Scan for the cell matching the given text and deliver its [X, Y] coordinate at center. 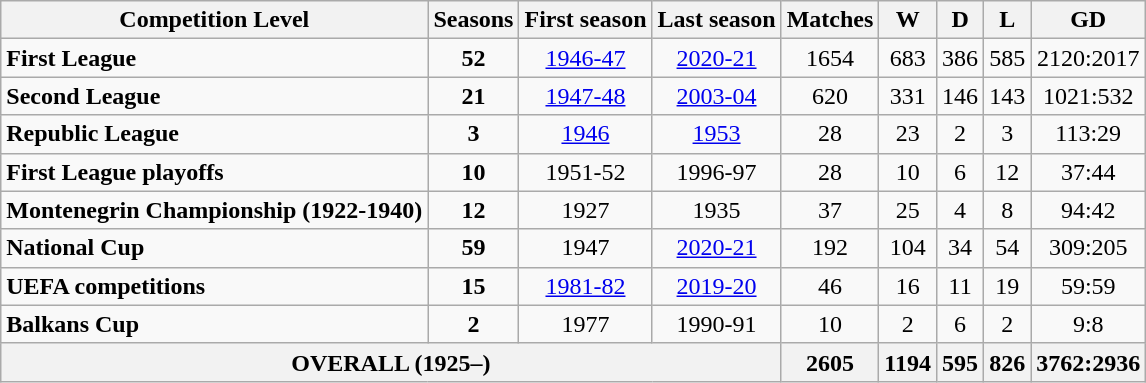
386 [960, 58]
Montenegrin Championship (1922-1940) [214, 210]
Seasons [474, 20]
331 [908, 96]
1927 [586, 210]
2019-20 [716, 286]
First League playoffs [214, 172]
19 [1008, 286]
1947-48 [586, 96]
21 [474, 96]
UEFA competitions [214, 286]
34 [960, 248]
46 [830, 286]
First League [214, 58]
59 [474, 248]
1977 [586, 324]
2605 [830, 362]
595 [960, 362]
59:59 [1088, 286]
52 [474, 58]
9:8 [1088, 324]
143 [1008, 96]
Matches [830, 20]
309:205 [1088, 248]
1935 [716, 210]
Republic League [214, 134]
1953 [716, 134]
Second League [214, 96]
94:42 [1088, 210]
1990-91 [716, 324]
1194 [908, 362]
L [1008, 20]
8 [1008, 210]
1946 [586, 134]
2120:2017 [1088, 58]
585 [1008, 58]
113:29 [1088, 134]
W [908, 20]
1946-47 [586, 58]
16 [908, 286]
683 [908, 58]
4 [960, 210]
OVERALL (1925–) [391, 362]
23 [908, 134]
15 [474, 286]
1654 [830, 58]
11 [960, 286]
3762:2936 [1088, 362]
104 [908, 248]
National Cup [214, 248]
1947 [586, 248]
Last season [716, 20]
54 [1008, 248]
Competition Level [214, 20]
37:44 [1088, 172]
1996-97 [716, 172]
1021:532 [1088, 96]
37 [830, 210]
1981-82 [586, 286]
GD [1088, 20]
826 [1008, 362]
25 [908, 210]
First season [586, 20]
620 [830, 96]
192 [830, 248]
2003-04 [716, 96]
146 [960, 96]
1951-52 [586, 172]
Balkans Cup [214, 324]
D [960, 20]
